Pinpoint the cell where the given text exists, returning its (x, y) midpoint coordinate. 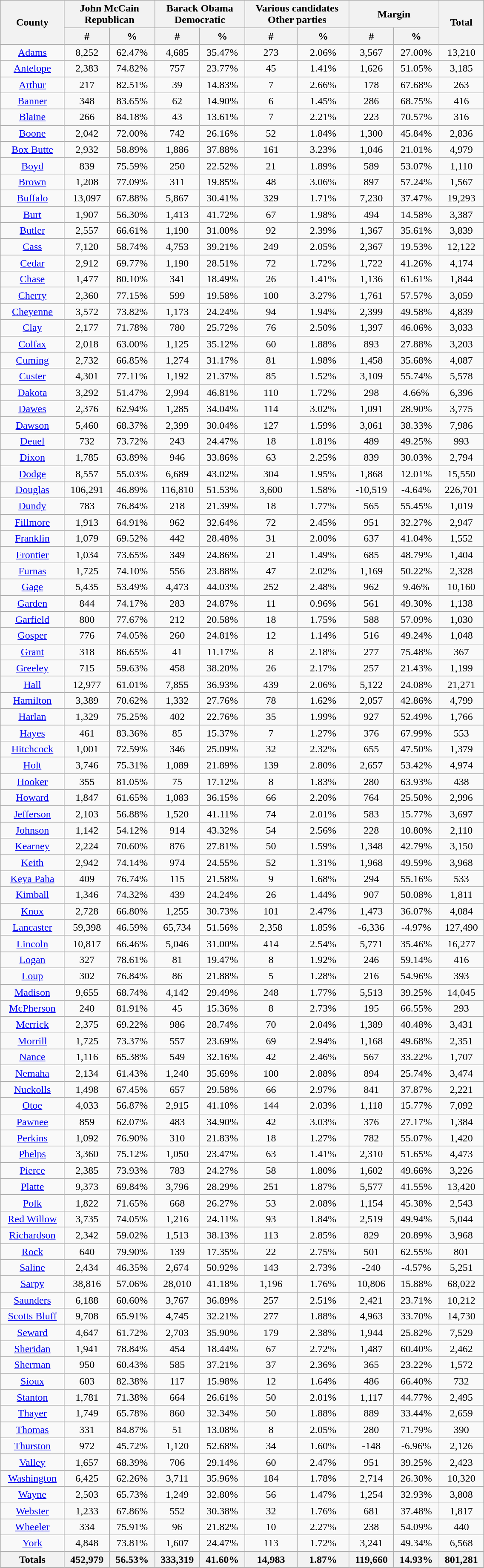
251 (271, 1187)
11 (271, 603)
101 (271, 911)
9,708 (87, 1316)
70 (271, 1025)
640 (87, 1251)
4,979 (461, 149)
35.69% (222, 1073)
6,689 (177, 474)
494 (371, 214)
Thurston (32, 1446)
82.51% (132, 85)
1.45% (323, 101)
58.74% (132, 247)
1,034 (87, 555)
1,477 (87, 279)
1,420 (461, 1138)
68,022 (461, 1284)
41.04% (416, 539)
4,799 (461, 700)
1,602 (371, 1170)
49.24% (416, 636)
3,767 (177, 1300)
782 (371, 1138)
Webster (32, 1511)
10,817 (87, 943)
110 (271, 393)
25.82% (416, 1333)
Burt (32, 214)
1,487 (371, 1349)
51.56% (222, 927)
83.65% (132, 101)
50.92% (222, 1268)
1,941 (87, 1349)
706 (177, 1462)
Cheyenne (32, 312)
17.12% (222, 782)
993 (461, 441)
Hall (32, 684)
44.03% (222, 587)
249 (271, 247)
28.51% (222, 263)
25.72% (222, 328)
49.59% (416, 863)
41.72% (222, 214)
1.49% (323, 555)
914 (177, 830)
2.17% (323, 668)
2.36% (323, 1365)
65.91% (132, 1316)
127,490 (461, 927)
2.46% (323, 1057)
62 (177, 101)
1.64% (323, 1381)
Wheeler (32, 1527)
Washington (32, 1478)
37.48% (416, 1511)
67.45% (132, 1089)
38.33% (416, 425)
2,383 (87, 69)
-10,519 (371, 490)
3,360 (87, 1154)
8,557 (87, 474)
1,091 (371, 409)
Red Willow (32, 1219)
266 (87, 117)
5,577 (371, 1187)
27.00% (416, 52)
76.74% (132, 879)
246 (371, 960)
65.78% (132, 1413)
5,122 (371, 684)
Adams (32, 52)
Hooker (32, 782)
Dawes (32, 409)
348 (87, 101)
41.55% (416, 1187)
1,046 (371, 149)
2,328 (461, 571)
43 (177, 117)
565 (371, 506)
2,423 (461, 1462)
County (32, 22)
49.34% (416, 1543)
3,839 (461, 231)
21.89% (222, 765)
5,867 (177, 198)
715 (87, 668)
1,116 (87, 1057)
5,771 (371, 943)
Logan (32, 960)
Nemaha (32, 1073)
29.14% (222, 1462)
226,701 (461, 490)
3,735 (87, 1219)
228 (371, 830)
2,519 (371, 1219)
Otoe (32, 1106)
21.37% (222, 376)
14.58% (416, 214)
1.31% (323, 863)
657 (177, 1089)
1,048 (461, 636)
894 (371, 1073)
50.22% (416, 571)
38.13% (222, 1235)
53.42% (416, 765)
19,293 (461, 198)
62.94% (132, 409)
41 (177, 652)
Cherry (32, 295)
1,300 (371, 133)
71.65% (132, 1203)
Hitchcock (32, 749)
62.07% (132, 1122)
1,329 (87, 717)
1,822 (87, 1203)
16,277 (461, 943)
1,089 (177, 765)
440 (461, 1527)
77.11% (132, 376)
5,044 (461, 1219)
216 (371, 976)
34.04% (222, 409)
2,657 (371, 765)
2,360 (87, 295)
1,844 (461, 279)
1,030 (461, 619)
24.86% (222, 555)
14.90% (222, 101)
75.25% (132, 717)
41.60% (222, 1559)
5,513 (371, 992)
54 (271, 830)
72.00% (132, 133)
298 (371, 393)
589 (371, 166)
10 (271, 1527)
70.62% (132, 700)
84.18% (132, 117)
41.11% (222, 814)
310 (177, 1138)
66.46% (132, 943)
3.06% (323, 182)
2,126 (461, 1446)
32.27% (416, 522)
34.90% (222, 1122)
25.50% (416, 798)
452,979 (87, 1559)
37 (271, 1365)
61.61% (416, 279)
1,567 (461, 182)
41.18% (222, 1284)
35.90% (222, 1333)
9.46% (416, 587)
2,421 (371, 1300)
51.47% (132, 393)
7,092 (461, 1106)
66.55% (416, 1009)
Nuckolls (32, 1089)
3,241 (371, 1543)
38.20% (222, 668)
59.14% (416, 960)
243 (177, 441)
3.27% (323, 295)
2,794 (461, 457)
1.95% (323, 474)
Madison (32, 992)
47 (271, 571)
331 (87, 1430)
1,142 (87, 830)
1,552 (461, 539)
32.64% (222, 522)
1,907 (87, 214)
2,375 (87, 1025)
1,707 (461, 1057)
75.31% (132, 765)
76 (271, 328)
9,655 (87, 992)
2.27% (323, 1527)
556 (177, 571)
393 (461, 976)
1.94% (323, 312)
588 (371, 619)
414 (271, 943)
1,513 (177, 1235)
Greeley (32, 668)
Boone (32, 133)
1.52% (323, 376)
2,994 (177, 393)
2.72% (323, 1349)
1,749 (87, 1413)
Total (461, 22)
3,572 (87, 312)
24.81% (222, 636)
Sherman (32, 1365)
557 (177, 1041)
1,168 (371, 1041)
13,420 (461, 1187)
61.01% (132, 684)
33.70% (416, 1316)
974 (177, 863)
Garden (32, 603)
3.03% (323, 1122)
801,281 (461, 1559)
73.93% (132, 1170)
57.24% (416, 182)
3,109 (371, 376)
55.03% (132, 474)
1,397 (371, 328)
28.48% (222, 539)
1,254 (371, 1494)
69 (271, 1041)
2.56% (323, 830)
Polk (32, 1203)
32.80% (222, 1494)
844 (87, 603)
9 (271, 879)
77.67% (132, 619)
263 (461, 85)
927 (371, 717)
Frontier (32, 555)
23.47% (222, 1154)
4,033 (87, 1106)
599 (177, 295)
Kearney (32, 846)
19.85% (222, 182)
184 (271, 1478)
73.82% (132, 312)
2,376 (87, 409)
1,154 (371, 1203)
1,520 (177, 814)
1,413 (177, 214)
Dixon (32, 457)
81.05% (132, 782)
73.65% (132, 555)
637 (371, 539)
64.91% (132, 522)
35.61% (416, 231)
49.30% (416, 603)
24.27% (222, 1170)
21,271 (461, 684)
2,367 (371, 247)
Scotts Bluff (32, 1316)
4,839 (461, 312)
22.76% (222, 717)
67.99% (416, 733)
144 (271, 1106)
1,199 (461, 668)
35.46% (416, 943)
Harlan (32, 717)
Keith (32, 863)
14,730 (461, 1316)
40.48% (416, 1025)
19.47% (222, 960)
212 (177, 619)
Arthur (32, 85)
3,474 (461, 1073)
2.20% (323, 798)
72.59% (132, 749)
32.34% (222, 1413)
7,986 (461, 425)
60.60% (132, 1300)
302 (87, 976)
Margin (394, 14)
33.86% (222, 457)
764 (371, 798)
Various candidatesOther parties (297, 14)
-4.97% (416, 927)
4,974 (461, 765)
84.87% (132, 1430)
7,529 (461, 1333)
78 (271, 700)
Totals (32, 1559)
4.66% (416, 393)
14.93% (416, 1559)
1,458 (371, 360)
30.03% (416, 457)
7,855 (177, 684)
28.74% (222, 1025)
33.22% (416, 1057)
76.90% (132, 1138)
33.44% (416, 1413)
70.57% (416, 117)
30.04% (222, 425)
12,122 (461, 247)
57.09% (416, 619)
1.89% (323, 166)
Perkins (32, 1138)
681 (371, 1511)
14,983 (271, 1559)
Chase (32, 279)
250 (177, 166)
74.14% (132, 863)
46.81% (222, 393)
18.44% (222, 1349)
1,473 (371, 911)
25.09% (222, 749)
2.51% (323, 1300)
56.88% (132, 814)
44.77% (416, 1397)
15.37% (222, 733)
49.66% (416, 1170)
3,431 (461, 1025)
67.88% (132, 198)
179 (271, 1333)
55.74% (416, 376)
1.80% (323, 1170)
43.02% (222, 474)
35.12% (222, 344)
Howard (32, 798)
36.93% (222, 684)
2,915 (177, 1106)
56 (271, 1494)
69.77% (132, 263)
1,722 (371, 263)
859 (87, 1122)
22 (271, 1251)
22.52% (222, 166)
Lincoln (32, 943)
Merrick (32, 1025)
Cedar (32, 263)
Franklin (32, 539)
10.80% (416, 830)
75.12% (132, 1154)
1,092 (87, 1138)
1.14% (323, 636)
4,753 (177, 247)
23.71% (416, 1300)
77.09% (132, 182)
1,332 (177, 700)
81.91% (132, 1009)
552 (177, 1511)
2,674 (177, 1268)
3,567 (371, 52)
58 (271, 1170)
28,010 (177, 1284)
46.89% (132, 490)
5,251 (461, 1268)
Antelope (32, 69)
1,886 (177, 149)
50.08% (416, 895)
74.32% (132, 895)
Jefferson (32, 814)
889 (371, 1413)
11.17% (222, 652)
Furnas (32, 571)
Valley (32, 1462)
60.40% (416, 1349)
217 (87, 85)
Custer (32, 376)
-6,336 (371, 927)
30.73% (222, 911)
59.02% (132, 1235)
Sheridan (32, 1349)
318 (87, 652)
2.02% (323, 571)
3,697 (461, 814)
1,607 (177, 1543)
2.94% (323, 1041)
58.89% (132, 149)
2,703 (177, 1333)
19.53% (416, 247)
Holt (32, 765)
Richardson (32, 1235)
37.88% (222, 149)
5 (271, 976)
37.47% (416, 198)
685 (371, 555)
32.93% (416, 1494)
7,230 (371, 198)
1.92% (323, 960)
49.94% (416, 1219)
80.10% (132, 279)
Banner (32, 101)
2,110 (461, 830)
-4.57% (416, 1268)
3,775 (461, 409)
69.52% (132, 539)
2,042 (87, 133)
49.58% (416, 312)
61.72% (132, 1333)
127 (271, 425)
2,942 (87, 863)
62.47% (132, 52)
248 (271, 992)
77.15% (132, 295)
283 (177, 603)
1,817 (461, 1511)
86 (177, 976)
2.25% (323, 457)
Dodge (32, 474)
41.26% (416, 263)
1,572 (461, 1365)
24.55% (222, 863)
79.90% (132, 1251)
55.16% (416, 879)
800 (87, 619)
2.18% (323, 652)
489 (371, 441)
Gosper (32, 636)
93 (271, 1219)
Fillmore (32, 522)
15.36% (222, 1009)
61.65% (132, 798)
Stanton (32, 1397)
63.00% (132, 344)
3,796 (177, 1187)
2.00% (323, 539)
1.47% (323, 1494)
355 (87, 782)
334 (87, 1527)
66.85% (132, 360)
1,944 (371, 1333)
1.85% (323, 927)
Sarpy (32, 1284)
1,001 (87, 749)
2,385 (87, 1170)
3,226 (461, 1170)
4,848 (87, 1543)
1,019 (461, 506)
51.53% (222, 490)
293 (461, 1009)
2,342 (87, 1235)
3,033 (461, 328)
2,134 (87, 1073)
5,460 (87, 425)
Clay (32, 328)
Rock (32, 1251)
25.74% (416, 1073)
897 (371, 182)
2.80% (323, 765)
2,557 (87, 231)
1,196 (271, 1284)
0.96% (323, 603)
Lancaster (32, 927)
1,120 (177, 1446)
2,224 (87, 846)
67.68% (416, 85)
27.88% (416, 344)
Saline (32, 1268)
19.58% (222, 295)
57.57% (416, 295)
74.82% (132, 69)
2.03% (323, 1106)
3,150 (461, 846)
15.88% (416, 1284)
195 (371, 1009)
1,110 (461, 166)
668 (177, 1203)
1,761 (371, 295)
Box Butte (32, 149)
1,240 (177, 1073)
1,169 (371, 571)
55.45% (416, 506)
51 (177, 1430)
2.50% (323, 328)
516 (371, 636)
3,292 (87, 393)
461 (87, 733)
1,626 (371, 69)
3.23% (323, 149)
1,847 (87, 798)
252 (271, 587)
1.71% (323, 198)
223 (371, 117)
23.22% (416, 1365)
26.61% (222, 1397)
57.06% (132, 1284)
119,660 (371, 1559)
1,785 (87, 457)
23.88% (222, 571)
Nance (32, 1057)
Buffalo (32, 198)
13.08% (222, 1430)
24.08% (416, 684)
561 (371, 603)
2.45% (323, 522)
Blaine (32, 117)
53 (271, 1203)
327 (87, 960)
66.61% (132, 231)
3.02% (323, 409)
68.75% (416, 101)
286 (371, 101)
62.26% (132, 1478)
75.59% (132, 166)
Kimball (32, 895)
55.07% (416, 1138)
31 (271, 539)
26.16% (222, 133)
1,348 (371, 846)
Morrill (32, 1041)
3,059 (461, 295)
38,816 (87, 1284)
893 (371, 344)
1,136 (371, 279)
3,203 (461, 344)
-148 (371, 1446)
53.07% (416, 166)
2,057 (371, 700)
3,711 (177, 1478)
3,808 (461, 1494)
2,221 (461, 1089)
10,806 (371, 1284)
2,912 (87, 263)
4,745 (177, 1316)
2.54% (323, 943)
35.47% (222, 52)
2,996 (461, 798)
-240 (371, 1268)
1,389 (371, 1025)
Boyd (32, 166)
311 (177, 182)
69.22% (132, 1025)
13,210 (461, 52)
Knox (32, 911)
36.07% (416, 911)
68.74% (132, 992)
2,434 (87, 1268)
1.75% (323, 619)
21.39% (222, 506)
4,142 (177, 992)
454 (177, 1349)
Hamilton (32, 700)
47.50% (416, 749)
341 (177, 279)
67.86% (132, 1511)
1,498 (87, 1089)
82.38% (132, 1381)
21.01% (416, 149)
54.09% (416, 1527)
304 (271, 474)
1,216 (177, 1219)
458 (177, 668)
74 (271, 814)
2,358 (271, 927)
28.29% (222, 1187)
27.17% (416, 1122)
2,543 (461, 1203)
73.72% (132, 441)
2,732 (87, 360)
946 (177, 457)
Hayes (32, 733)
32.21% (222, 1316)
2.88% (323, 1073)
2.66% (323, 85)
Dakota (32, 393)
3,061 (371, 425)
21.88% (222, 976)
Douglas (32, 490)
Phelps (32, 1154)
78.61% (132, 960)
1,968 (371, 863)
1,118 (371, 1106)
41.10% (222, 1106)
46.35% (132, 1268)
117 (177, 1381)
2,495 (461, 1397)
907 (371, 895)
5,435 (87, 587)
1,811 (461, 895)
Colfax (32, 344)
6,568 (461, 1543)
1,346 (87, 895)
841 (371, 1089)
5,046 (177, 943)
390 (461, 1430)
62.55% (416, 1251)
34 (271, 1446)
35.96% (222, 1478)
Grant (32, 652)
49.25% (416, 441)
10,320 (461, 1478)
29.58% (222, 1089)
367 (461, 652)
273 (271, 52)
70.60% (132, 846)
McPherson (32, 1009)
30.41% (222, 198)
35.68% (416, 360)
1.62% (323, 700)
96 (177, 1527)
1.44% (323, 895)
143 (271, 1268)
2.85% (323, 1235)
54.96% (416, 976)
349 (177, 555)
37.87% (416, 1089)
Loup (32, 976)
20.58% (222, 619)
63.89% (132, 457)
63.93% (416, 782)
4,647 (87, 1333)
1.58% (323, 490)
3,185 (461, 69)
6 (271, 101)
92 (271, 231)
Brown (32, 182)
49.68% (416, 1041)
1,255 (177, 911)
3,387 (461, 214)
114 (271, 409)
10,160 (461, 587)
43.32% (222, 830)
45.84% (416, 133)
860 (177, 1413)
14,045 (461, 992)
15.98% (222, 1381)
6,396 (461, 393)
Garfield (32, 619)
Saunders (32, 1300)
2,714 (371, 1478)
2.38% (323, 1333)
51.65% (416, 1154)
876 (177, 846)
Dundy (32, 506)
68.37% (132, 425)
York (32, 1543)
35 (271, 717)
59.63% (132, 668)
2.39% (323, 231)
52.68% (222, 1446)
42.86% (416, 700)
54.12% (132, 830)
39 (177, 85)
2.21% (323, 117)
1,367 (371, 231)
2.04% (323, 1025)
178 (371, 85)
1,766 (461, 717)
333,319 (177, 1559)
Thomas (32, 1430)
36.15% (222, 798)
68.39% (132, 1462)
106,291 (87, 490)
65,734 (177, 927)
238 (371, 1527)
74.10% (132, 571)
60.43% (132, 1365)
13.61% (222, 117)
15,550 (461, 474)
4,087 (461, 360)
1,050 (177, 1154)
2,728 (87, 911)
1,868 (371, 474)
Wayne (32, 1494)
28.90% (416, 409)
66.40% (416, 1381)
21.43% (416, 668)
2,503 (87, 1494)
9,373 (87, 1187)
12,977 (87, 684)
73.37% (132, 1041)
61.43% (132, 1073)
2,659 (461, 1413)
829 (371, 1235)
1,173 (177, 312)
2,310 (371, 1154)
27.81% (222, 846)
1.81% (323, 441)
950 (87, 1365)
603 (87, 1381)
Sioux (32, 1381)
1,913 (87, 522)
4,084 (461, 911)
438 (461, 782)
1,079 (87, 539)
2.48% (323, 587)
17.35% (222, 1251)
549 (177, 1057)
71.79% (416, 1430)
75.91% (132, 1527)
402 (177, 717)
56.53% (132, 1559)
2.75% (323, 1251)
986 (177, 1025)
Pierce (32, 1170)
1,657 (87, 1462)
83.36% (132, 733)
567 (371, 1057)
4,301 (87, 376)
Platte (32, 1187)
2,351 (461, 1041)
1,125 (177, 344)
583 (371, 814)
1,192 (177, 376)
1,274 (177, 360)
20.89% (416, 1235)
2.08% (323, 1203)
21.58% (222, 879)
John McCainRepublican (109, 14)
21.82% (222, 1527)
Pawnee (32, 1122)
94 (271, 312)
486 (371, 1381)
553 (461, 733)
Gage (32, 587)
45.38% (416, 1203)
1.83% (323, 782)
Deuel (32, 441)
2,947 (461, 522)
1.78% (323, 1478)
Cuming (32, 360)
86.65% (132, 652)
-6.96% (416, 1446)
56.87% (132, 1106)
409 (87, 879)
53.49% (132, 587)
39.21% (222, 247)
442 (177, 539)
346 (177, 749)
116,810 (177, 490)
780 (177, 328)
75 (177, 782)
52.49% (416, 717)
65.38% (132, 1057)
30.38% (222, 1511)
10,212 (461, 1300)
36.89% (222, 1300)
21.83% (222, 1138)
69.84% (132, 1187)
75.48% (416, 652)
12.01% (416, 474)
1,249 (177, 1494)
6,425 (87, 1478)
1,379 (461, 749)
2,462 (461, 1349)
5,578 (461, 376)
972 (87, 1446)
65.73% (132, 1494)
26.27% (222, 1203)
1,404 (461, 555)
4,963 (371, 1316)
Johnson (32, 830)
1,781 (87, 1397)
71.78% (132, 328)
1.68% (323, 879)
32.16% (222, 1057)
2,932 (87, 149)
2,018 (87, 344)
1.60% (323, 1446)
776 (87, 636)
742 (177, 133)
2.32% (323, 749)
48 (271, 182)
74.17% (132, 603)
4,174 (461, 263)
Thayer (32, 1413)
2,177 (87, 328)
Keya Paha (32, 879)
365 (371, 1365)
533 (461, 879)
2,836 (461, 133)
45.72% (132, 1446)
7,120 (87, 247)
Seward (32, 1333)
801 (461, 1251)
66.80% (132, 911)
585 (177, 1365)
51.05% (416, 69)
240 (87, 1009)
1,138 (461, 603)
6,188 (87, 1300)
Barack ObamaDemocratic (200, 14)
78.84% (132, 1349)
1.99% (323, 717)
48.79% (416, 555)
71.38% (132, 1397)
Cass (32, 247)
655 (371, 749)
23.69% (222, 1041)
218 (177, 506)
1,285 (177, 409)
13,097 (87, 198)
24.87% (222, 603)
Butler (32, 231)
59,398 (87, 927)
26.30% (416, 1478)
31.17% (222, 360)
316 (461, 117)
4,685 (177, 52)
3,746 (87, 765)
29.49% (222, 992)
1,083 (177, 798)
8,252 (87, 52)
1,117 (371, 1397)
Dawson (32, 425)
3,389 (87, 700)
483 (177, 1122)
73.81% (132, 1543)
1,233 (87, 1511)
3,600 (271, 490)
161 (271, 149)
24.11% (222, 1219)
260 (177, 636)
18.49% (222, 279)
664 (177, 1397)
294 (371, 879)
1,384 (461, 1122)
56.30% (132, 214)
757 (177, 69)
14.83% (222, 85)
46.59% (132, 927)
2,103 (87, 814)
2.97% (323, 1089)
329 (271, 198)
1,208 (87, 182)
37.21% (222, 1365)
42.79% (416, 846)
27.76% (222, 700)
46.06% (416, 328)
115 (177, 879)
1.28% (323, 976)
501 (371, 1251)
-4.64% (416, 490)
23.77% (222, 69)
